Pinpoint the cell where the given text exists, returning its [X, Y] midpoint coordinate. 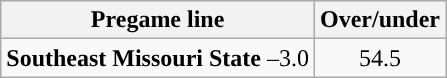
Southeast Missouri State –3.0 [158, 58]
54.5 [380, 58]
Pregame line [158, 20]
Over/under [380, 20]
